Capture the cell that displays the provided text and extract its [x, y] central coordinate. 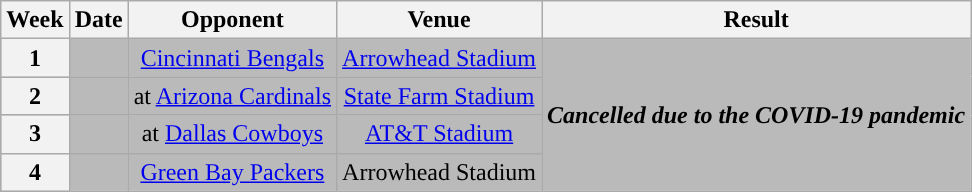
Cancelled due to the COVID-19 pandemic [756, 115]
Cincinnati Bengals [232, 58]
Result [756, 20]
AT&T Stadium [440, 134]
3 [35, 134]
Green Bay Packers [232, 172]
at Dallas Cowboys [232, 134]
4 [35, 172]
Week [35, 20]
State Farm Stadium [440, 96]
Venue [440, 20]
1 [35, 58]
2 [35, 96]
at Arizona Cardinals [232, 96]
Opponent [232, 20]
Date [98, 20]
